From the cell containing the given text, extract its center point as [X, Y] coordinate. 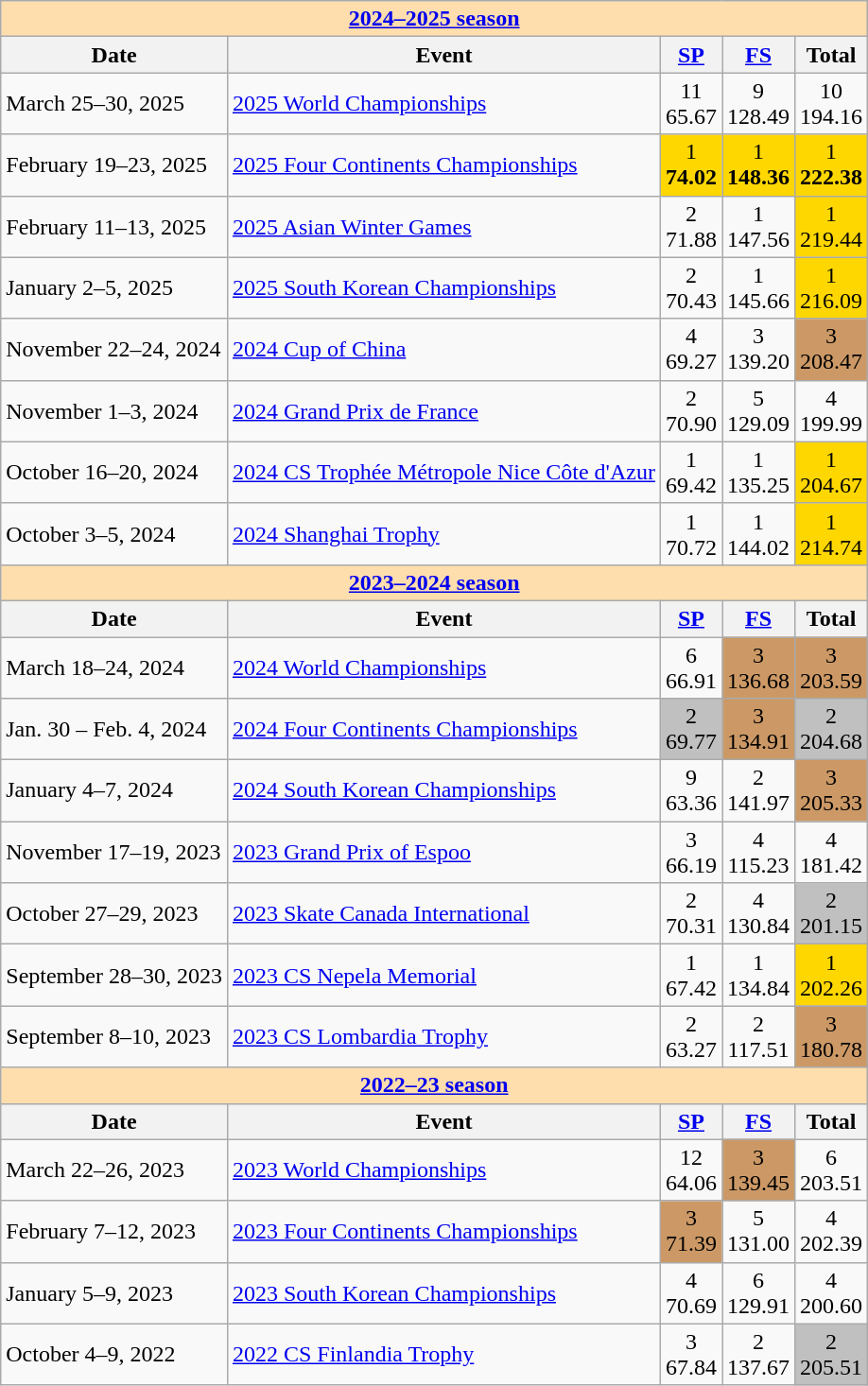
4 200.60 [832, 1293]
12 64.06 [690, 1170]
October 3–5, 2024 [114, 533]
4 130.84 [758, 913]
1 214.74 [832, 533]
1 202.26 [832, 976]
2 201.15 [832, 913]
2 69.77 [690, 730]
1 145.66 [758, 287]
5 131.00 [758, 1231]
1 144.02 [758, 533]
2 117.51 [758, 1036]
2 63.27 [690, 1036]
October 16–20, 2024 [114, 473]
February 11–13, 2025 [114, 227]
2025 Four Continents Championships [443, 165]
1 135.25 [758, 473]
2023 Four Continents Championships [443, 1231]
1 204.67 [832, 473]
6 203.51 [832, 1170]
2023–2024 season [435, 582]
3 205.33 [832, 790]
January 2–5, 2025 [114, 287]
1 134.84 [758, 976]
Jan. 30 – Feb. 4, 2024 [114, 730]
4 199.99 [832, 410]
March 22–26, 2023 [114, 1170]
1 216.09 [832, 287]
January 5–9, 2023 [114, 1293]
1 219.44 [832, 227]
2 70.90 [690, 410]
4 115.23 [758, 853]
March 25–30, 2025 [114, 104]
1 67.42 [690, 976]
2025 South Korean Championships [443, 287]
2023 Skate Canada International [443, 913]
2024 Grand Prix de France [443, 410]
10 194.16 [832, 104]
November 1–3, 2024 [114, 410]
February 7–12, 2023 [114, 1231]
2 70.43 [690, 287]
11 65.67 [690, 104]
2025 Asian Winter Games [443, 227]
1 69.42 [690, 473]
9 128.49 [758, 104]
October 27–29, 2023 [114, 913]
3 71.39 [690, 1231]
2024 Cup of China [443, 350]
4 181.42 [832, 853]
2022 CS Finlandia Trophy [443, 1354]
6 129.91 [758, 1293]
3 67.84 [690, 1354]
2 205.51 [832, 1354]
2024 Shanghai Trophy [443, 533]
9 63.36 [690, 790]
2024 World Championships [443, 667]
November 22–24, 2024 [114, 350]
2024 South Korean Championships [443, 790]
January 4–7, 2024 [114, 790]
2023 CS Nepela Memorial [443, 976]
2 71.88 [690, 227]
1 148.36 [758, 165]
2022–23 season [435, 1085]
3 180.78 [832, 1036]
October 4–9, 2022 [114, 1354]
4 69.27 [690, 350]
4 202.39 [832, 1231]
2023 Grand Prix of Espoo [443, 853]
2 204.68 [832, 730]
2025 World Championships [443, 104]
5 129.09 [758, 410]
1 222.38 [832, 165]
3 136.68 [758, 667]
2023 CS Lombardia Trophy [443, 1036]
6 66.91 [690, 667]
2024 Four Continents Championships [443, 730]
2024 CS Trophée Métropole Nice Côte d'Azur [443, 473]
3 134.91 [758, 730]
4 70.69 [690, 1293]
2023 South Korean Championships [443, 1293]
1 74.02 [690, 165]
September 28–30, 2023 [114, 976]
November 17–19, 2023 [114, 853]
3 139.45 [758, 1170]
March 18–24, 2024 [114, 667]
February 19–23, 2025 [114, 165]
2 137.67 [758, 1354]
3 208.47 [832, 350]
2024–2025 season [435, 19]
3 203.59 [832, 667]
2 141.97 [758, 790]
2 70.31 [690, 913]
September 8–10, 2023 [114, 1036]
1 147.56 [758, 227]
3 66.19 [690, 853]
1 70.72 [690, 533]
3 139.20 [758, 350]
2023 World Championships [443, 1170]
